Identify which cell holds the provided text, then report its [x, y] central coordinate. 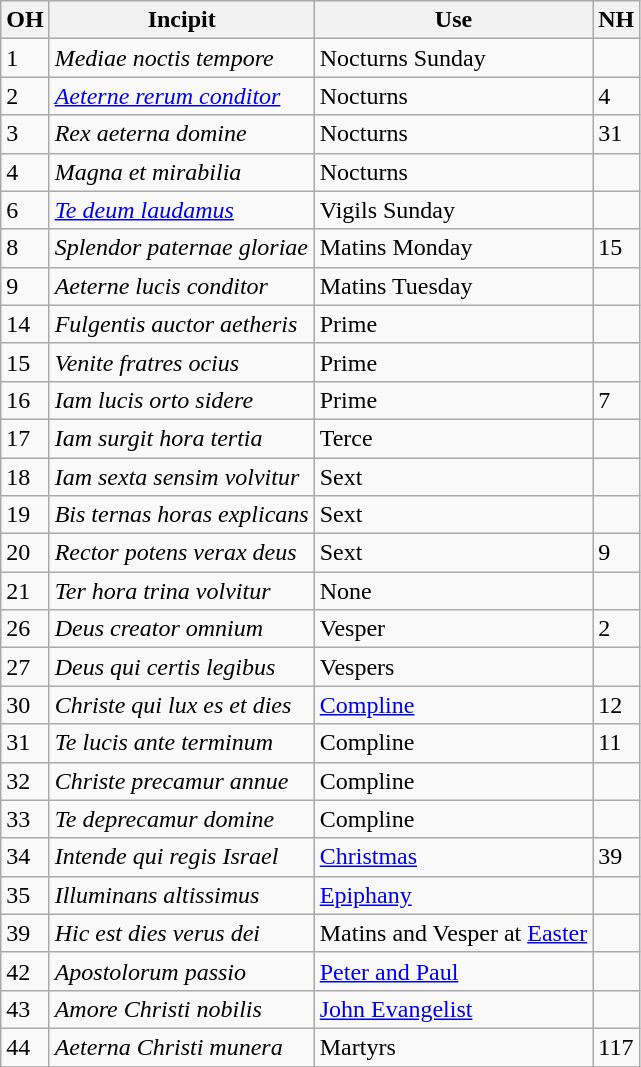
Illuminans altissimus [182, 895]
Vespers [454, 667]
Te deprecamur domine [182, 819]
Matins Tuesday [454, 286]
Venite fratres ocius [182, 362]
8 [25, 248]
Aeterna Christi munera [182, 1047]
Christmas [454, 857]
Peter and Paul [454, 971]
6 [25, 210]
Bis ternas horas explicans [182, 515]
Splendor paternae gloriae [182, 248]
Te lucis ante terminum [182, 743]
Epiphany [454, 895]
Iam sexta sensim volvitur [182, 477]
Nocturns Sunday [454, 58]
33 [25, 819]
Matins and Vesper at Easter [454, 933]
7 [616, 400]
35 [25, 895]
None [454, 591]
Use [454, 20]
1 [25, 58]
John Evangelist [454, 1009]
14 [25, 324]
30 [25, 705]
Aeterne lucis conditor [182, 286]
Amore Christi nobilis [182, 1009]
Apostolorum passio [182, 971]
Intende qui regis Israel [182, 857]
42 [25, 971]
Te deum laudamus [182, 210]
19 [25, 515]
12 [616, 705]
34 [25, 857]
Mediae noctis tempore [182, 58]
27 [25, 667]
Christe qui lux es et dies [182, 705]
Terce [454, 438]
26 [25, 629]
Deus qui certis legibus [182, 667]
NH [616, 20]
Martyrs [454, 1047]
17 [25, 438]
18 [25, 477]
Rex aeterna domine [182, 134]
117 [616, 1047]
Iam lucis orto sidere [182, 400]
Vigils Sunday [454, 210]
Matins Monday [454, 248]
3 [25, 134]
44 [25, 1047]
43 [25, 1009]
Hic est dies verus dei [182, 933]
Magna et mirabilia [182, 172]
Iam surgit hora tertia [182, 438]
Deus creator omnium [182, 629]
20 [25, 553]
Rector potens verax deus [182, 553]
16 [25, 400]
Ter hora trina volvitur [182, 591]
32 [25, 781]
Christe precamur annue [182, 781]
11 [616, 743]
21 [25, 591]
Fulgentis auctor aetheris [182, 324]
OH [25, 20]
Vesper [454, 629]
Aeterne rerum conditor [182, 96]
Incipit [182, 20]
